Capture the cell that displays the provided text and extract its [X, Y] central coordinate. 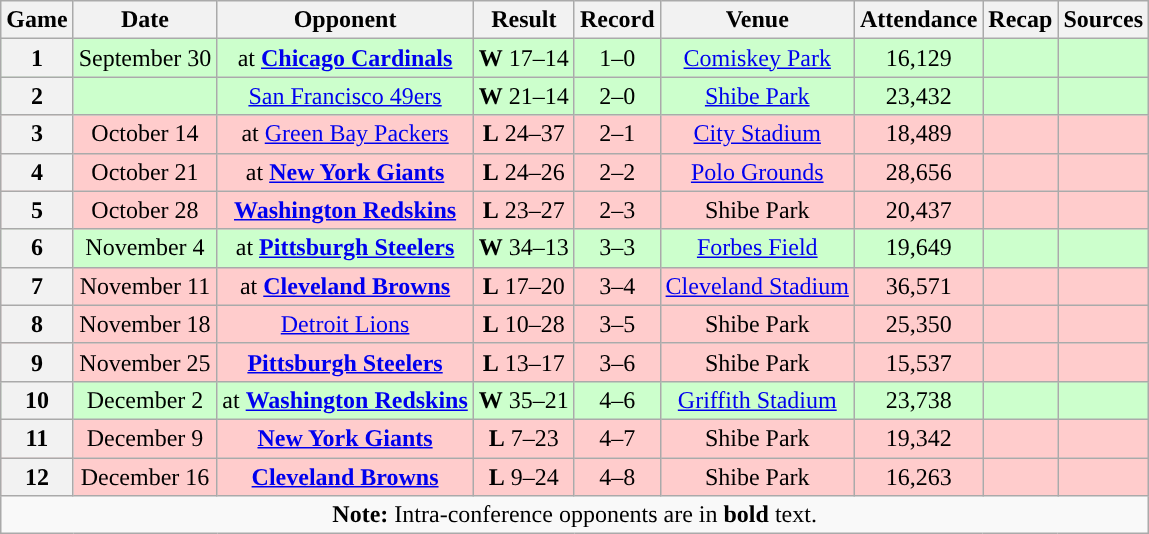
19,649 [918, 248]
1 [37, 58]
December 9 [145, 438]
2–2 [617, 172]
Sources [1104, 20]
W 34–13 [524, 248]
Game [37, 20]
October 21 [145, 172]
4–6 [617, 400]
Cleveland Stadium [757, 286]
25,350 [918, 324]
2–0 [617, 96]
8 [37, 324]
November 18 [145, 324]
Venue [757, 20]
4–7 [617, 438]
12 [37, 477]
L 13–17 [524, 362]
October 14 [145, 134]
Date [145, 20]
9 [37, 362]
December 2 [145, 400]
16,129 [918, 58]
10 [37, 400]
L 24–26 [524, 172]
18,489 [918, 134]
September 30 [145, 58]
19,342 [918, 438]
Opponent [345, 20]
2–1 [617, 134]
at New York Giants [345, 172]
Record [617, 20]
36,571 [918, 286]
Result [524, 20]
L 24–37 [524, 134]
Washington Redskins [345, 210]
at Chicago Cardinals [345, 58]
3–3 [617, 248]
23,738 [918, 400]
28,656 [918, 172]
11 [37, 438]
L 10–28 [524, 324]
Note: Intra-conference opponents are in bold text. [575, 515]
New York Giants [345, 438]
December 16 [145, 477]
Detroit Lions [345, 324]
6 [37, 248]
2 [37, 96]
at Washington Redskins [345, 400]
November 11 [145, 286]
15,537 [918, 362]
W 17–14 [524, 58]
Attendance [918, 20]
4–8 [617, 477]
Pittsburgh Steelers [345, 362]
3–6 [617, 362]
City Stadium [757, 134]
at Pittsburgh Steelers [345, 248]
4 [37, 172]
3 [37, 134]
Polo Grounds [757, 172]
San Francisco 49ers [345, 96]
November 4 [145, 248]
W 21–14 [524, 96]
at Green Bay Packers [345, 134]
16,263 [918, 477]
L 23–27 [524, 210]
Recap [1020, 20]
at Cleveland Browns [345, 286]
W 35–21 [524, 400]
Cleveland Browns [345, 477]
2–3 [617, 210]
3–4 [617, 286]
7 [37, 286]
20,437 [918, 210]
October 28 [145, 210]
November 25 [145, 362]
Comiskey Park [757, 58]
L 9–24 [524, 477]
Griffith Stadium [757, 400]
3–5 [617, 324]
1–0 [617, 58]
23,432 [918, 96]
L 7–23 [524, 438]
Forbes Field [757, 248]
L 17–20 [524, 286]
5 [37, 210]
